Pinpoint the cell where the given text exists, returning its (X, Y) midpoint coordinate. 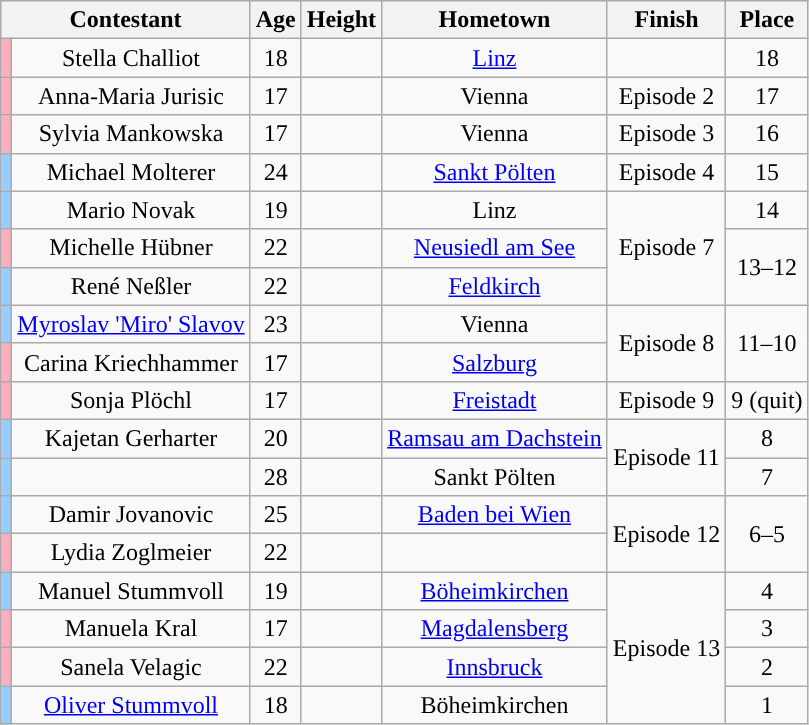
Anna-Maria Jurisic (131, 96)
Manuela Kral (131, 629)
9 (quit) (767, 400)
Innsbruck (495, 667)
Carina Kriechhammer (131, 362)
Manuel Stummvoll (131, 591)
Salzburg (495, 362)
25 (276, 515)
13–12 (767, 267)
Hometown (495, 20)
Sonja Plöchl (131, 400)
Finish (666, 20)
Place (767, 20)
Episode 12 (666, 534)
Episode 13 (666, 648)
14 (767, 210)
Kajetan Gerharter (131, 438)
1 (767, 705)
11–10 (767, 343)
Lydia Zoglmeier (131, 553)
Episode 9 (666, 400)
8 (767, 438)
Freistadt (495, 400)
Baden bei Wien (495, 515)
Neusiedl am See (495, 248)
Episode 4 (666, 172)
Episode 11 (666, 457)
Oliver Stummvoll (131, 705)
24 (276, 172)
7 (767, 477)
Episode 2 (666, 96)
Episode 3 (666, 134)
Ramsau am Dachstein (495, 438)
Myroslav 'Miro' Slavov (131, 324)
15 (767, 172)
Episode 8 (666, 343)
Sanela Velagic (131, 667)
René Neßler (131, 286)
3 (767, 629)
16 (767, 134)
28 (276, 477)
Mario Novak (131, 210)
Sylvia Mankowska (131, 134)
23 (276, 324)
Michael Molterer (131, 172)
Damir Jovanovic (131, 515)
2 (767, 667)
20 (276, 438)
Contestant (126, 20)
Magdalensberg (495, 629)
6–5 (767, 534)
4 (767, 591)
Michelle Hübner (131, 248)
Feldkirch (495, 286)
Stella Challiot (131, 58)
Episode 7 (666, 248)
Height (341, 20)
Age (276, 20)
